Identify which cell holds the provided text, then report its (x, y) central coordinate. 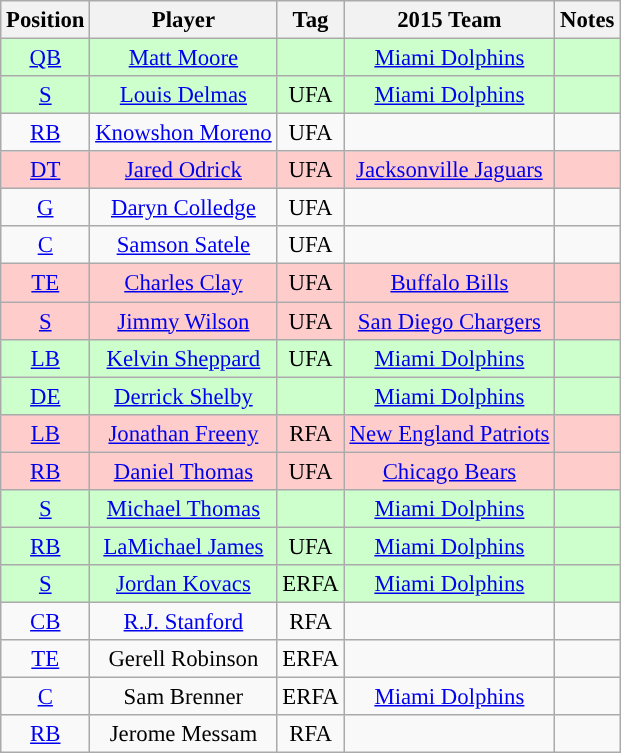
Michael Thomas (184, 509)
Jerome Messam (184, 734)
Daniel Thomas (184, 471)
Louis Delmas (184, 95)
QB (46, 58)
Jonathan Freeny (184, 433)
2015 Team (450, 20)
Gerell Robinson (184, 659)
Samson Satele (184, 245)
G (46, 208)
Derrick Shelby (184, 396)
LaMichael James (184, 546)
Jordan Kovacs (184, 584)
Tag (310, 20)
New England Patriots (450, 433)
Jacksonville Jaguars (450, 170)
Knowshon Moreno (184, 133)
Player (184, 20)
Jared Odrick (184, 170)
CB (46, 621)
San Diego Chargers (450, 321)
Sam Brenner (184, 697)
Matt Moore (184, 58)
DT (46, 170)
Chicago Bears (450, 471)
Jimmy Wilson (184, 321)
Notes (588, 20)
Kelvin Sheppard (184, 358)
Charles Clay (184, 283)
Buffalo Bills (450, 283)
R.J. Stanford (184, 621)
Position (46, 20)
Daryn Colledge (184, 208)
DE (46, 396)
